From the cell containing the given text, extract its center point as (X, Y) coordinate. 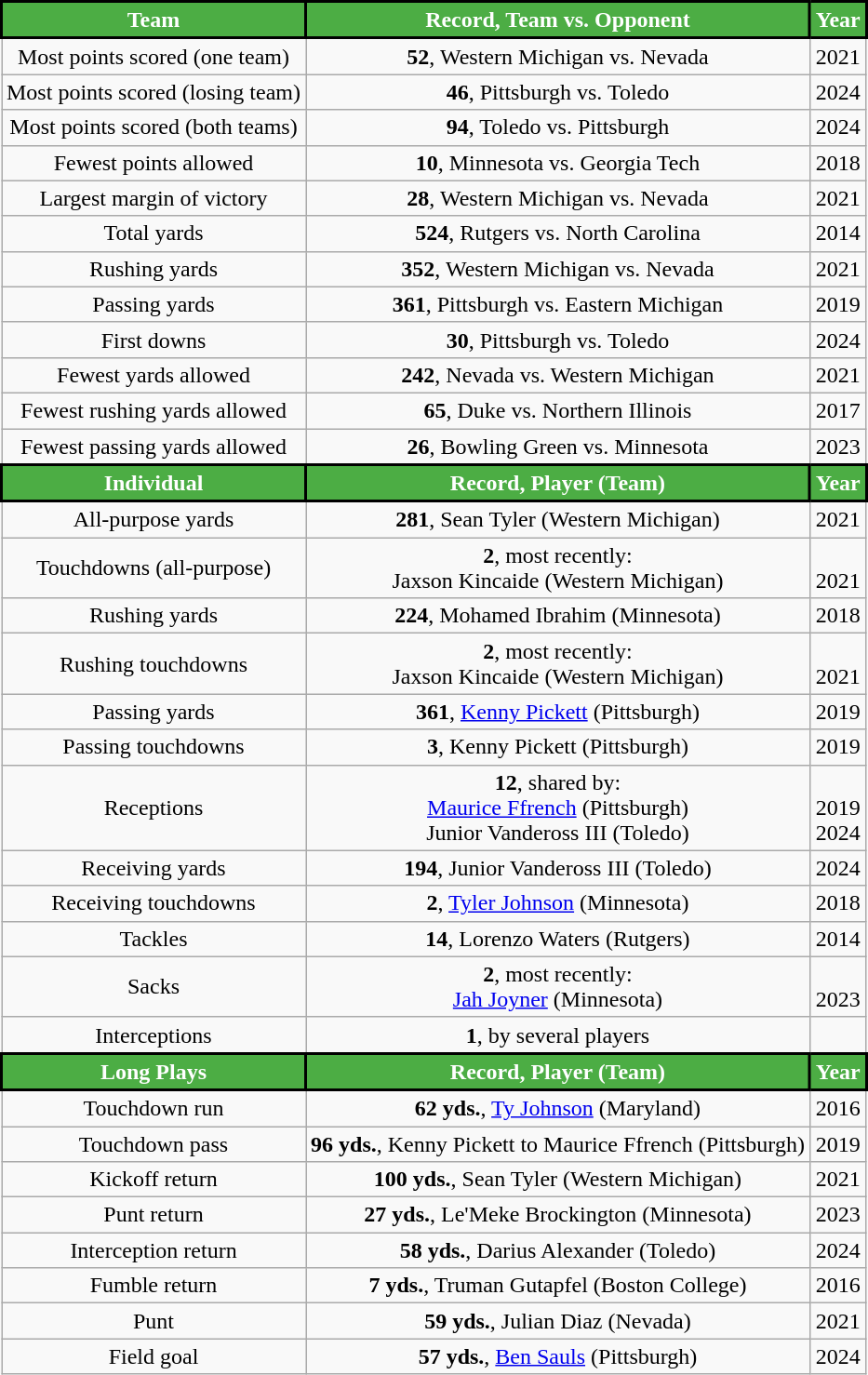
Total yards (154, 234)
Touchdowns (all-purpose) (154, 567)
3, Kenny Pickett (Pittsburgh) (558, 747)
Fewest yards allowed (154, 375)
2, Tyler Johnson (Minnesota) (558, 903)
Team (154, 20)
Touchdown run (154, 1109)
100 yds., Sean Tyler (Western Michigan) (558, 1180)
Punt return (154, 1215)
Fumble return (154, 1286)
352, Western Michigan vs. Nevada (558, 269)
52, Western Michigan vs. Nevada (558, 56)
Most points scored (both teams) (154, 127)
Receptions (154, 808)
Fewest passing yards allowed (154, 447)
361, Pittsburgh vs. Eastern Michigan (558, 304)
57 yds., Ben Sauls (Pittsburgh) (558, 1356)
Tackles (154, 939)
Receiving yards (154, 868)
281, Sean Tyler (Western Michigan) (558, 519)
62 yds., Ty Johnson (Maryland) (558, 1109)
Receiving touchdowns (154, 903)
20192024 (837, 808)
Individual (154, 483)
28, Western Michigan vs. Nevada (558, 198)
27 yds., Le'Meke Brockington (Minnesota) (558, 1215)
Most points scored (losing team) (154, 92)
Interceptions (154, 1035)
14, Lorenzo Waters (Rutgers) (558, 939)
Punt (154, 1321)
Fewest rushing yards allowed (154, 410)
Sacks (154, 986)
65, Duke vs. Northern Illinois (558, 410)
Long Plays (154, 1072)
Kickoff return (154, 1180)
30, Pittsburgh vs. Toledo (558, 340)
Record, Team vs. Opponent (558, 20)
94, Toledo vs. Pittsburgh (558, 127)
242, Nevada vs. Western Michigan (558, 375)
224, Mohamed Ibrahim (Minnesota) (558, 616)
Touchdown pass (154, 1143)
Fewest points allowed (154, 163)
58 yds., Darius Alexander (Toledo) (558, 1250)
10, Minnesota vs. Georgia Tech (558, 163)
1, by several players (558, 1035)
361, Kenny Pickett (Pittsburgh) (558, 712)
Field goal (154, 1356)
96 yds., Kenny Pickett to Maurice Ffrench (Pittsburgh) (558, 1143)
Most points scored (one team) (154, 56)
46, Pittsburgh vs. Toledo (558, 92)
Rushing touchdowns (154, 664)
Interception return (154, 1250)
Passing touchdowns (154, 747)
59 yds., Julian Diaz (Nevada) (558, 1321)
2, most recently:Jah Joyner (Minnesota) (558, 986)
194, Junior Vandeross III (Toledo) (558, 868)
26, Bowling Green vs. Minnesota (558, 447)
Largest margin of victory (154, 198)
All-purpose yards (154, 519)
524, Rutgers vs. North Carolina (558, 234)
2017 (837, 410)
7 yds., Truman Gutapfel (Boston College) (558, 1286)
First downs (154, 340)
12, shared by:Maurice Ffrench (Pittsburgh)Junior Vandeross III (Toledo) (558, 808)
